Pinpoint the cell where the given text exists, returning its [x, y] midpoint coordinate. 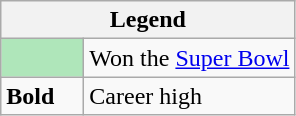
Legend [148, 20]
Won the Super Bowl [190, 58]
Bold [42, 96]
Career high [190, 96]
